Find where the given text appears and provide that cell's center as (X, Y) coordinate. 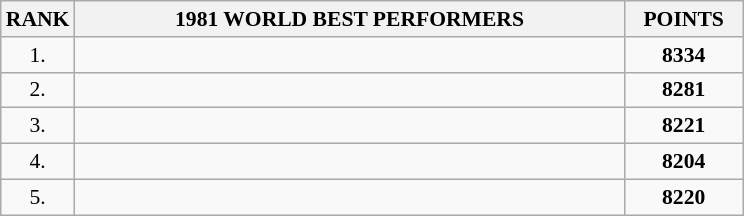
RANK (38, 19)
4. (38, 162)
5. (38, 197)
8281 (684, 90)
3. (38, 126)
1. (38, 55)
1981 WORLD BEST PERFORMERS (349, 19)
8334 (684, 55)
2. (38, 90)
8220 (684, 197)
8204 (684, 162)
POINTS (684, 19)
8221 (684, 126)
